Identify which cell holds the provided text, then report its [X, Y] central coordinate. 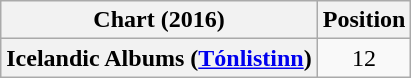
Chart (2016) [159, 20]
Position [364, 20]
12 [364, 58]
Icelandic Albums (Tónlistinn) [159, 58]
